Provide the [X, Y] coordinate of the cell's center where the given text is located.  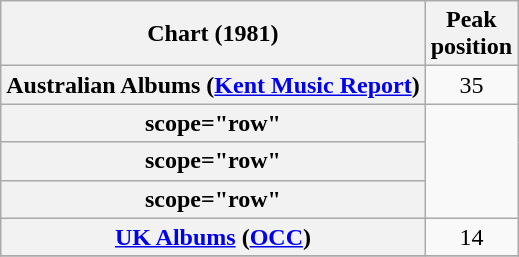
UK Albums (OCC) [213, 237]
Australian Albums (Kent Music Report) [213, 85]
Peakposition [471, 34]
35 [471, 85]
Chart (1981) [213, 34]
14 [471, 237]
